Return [X, Y] of the center of cell containing provided text 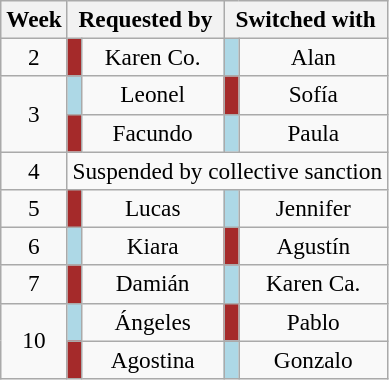
Damián [153, 284]
Ángeles [153, 322]
10 [34, 341]
Gonzalo [314, 359]
Karen Ca. [314, 284]
Agustín [314, 246]
7 [34, 284]
Leonel [153, 95]
Karen Co. [153, 57]
2 [34, 57]
4 [34, 170]
6 [34, 246]
Suspended by collective sanction [227, 170]
Sofía [314, 95]
Agostina [153, 359]
Switched with [306, 19]
Requested by [146, 19]
3 [34, 114]
Jennifer [314, 208]
Week [34, 19]
Kiara [153, 246]
5 [34, 208]
Pablo [314, 322]
Alan [314, 57]
Lucas [153, 208]
Facundo [153, 133]
Paula [314, 133]
